Find where the given text appears and provide that cell's center as [X, Y] coordinate. 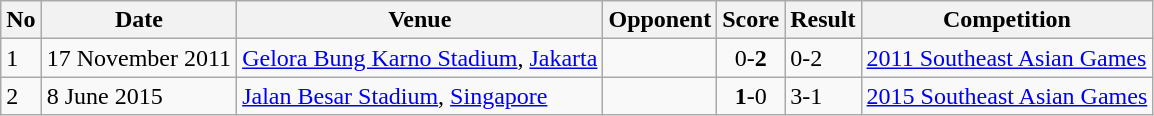
Result [823, 20]
Date [138, 20]
Jalan Besar Stadium, Singapore [420, 96]
17 November 2011 [138, 58]
Score [751, 20]
No [21, 20]
Competition [1007, 20]
1-0 [751, 96]
2011 Southeast Asian Games [1007, 58]
1 [21, 58]
3-1 [823, 96]
Opponent [660, 20]
2015 Southeast Asian Games [1007, 96]
2 [21, 96]
Venue [420, 20]
Gelora Bung Karno Stadium, Jakarta [420, 58]
8 June 2015 [138, 96]
